Capture the cell that displays the provided text and extract its [x, y] central coordinate. 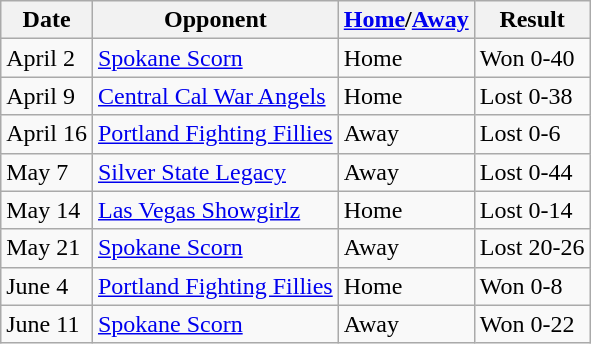
Won 0-22 [532, 324]
Lost 0-6 [532, 134]
Opponent [215, 20]
Lost 0-38 [532, 96]
Date [47, 20]
Result [532, 20]
Las Vegas Showgirlz [215, 210]
June 11 [47, 324]
Central Cal War Angels [215, 96]
Home/Away [406, 20]
Lost 0-14 [532, 210]
Won 0-8 [532, 286]
May 21 [47, 248]
Lost 20-26 [532, 248]
April 9 [47, 96]
Lost 0-44 [532, 172]
April 2 [47, 58]
May 7 [47, 172]
Silver State Legacy [215, 172]
June 4 [47, 286]
April 16 [47, 134]
Won 0-40 [532, 58]
May 14 [47, 210]
